Detect which cell encompasses the target text, then output its [x, y] center coordinate. 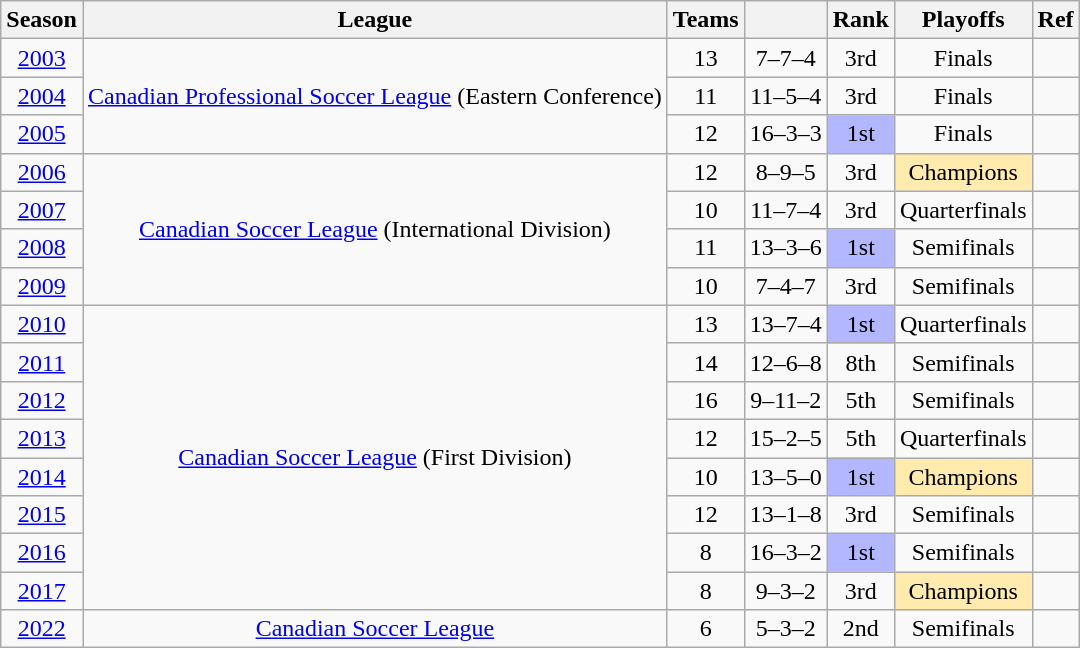
2004 [42, 96]
Rank [860, 20]
Canadian Professional Soccer League (Eastern Conference) [374, 96]
13–1–8 [786, 515]
2005 [42, 134]
2014 [42, 477]
13–3–6 [786, 248]
7–4–7 [786, 286]
2nd [860, 629]
16 [706, 400]
2012 [42, 400]
Teams [706, 20]
16–3–2 [786, 553]
2016 [42, 553]
7–7–4 [786, 58]
2003 [42, 58]
2015 [42, 515]
2017 [42, 591]
12–6–8 [786, 362]
2022 [42, 629]
11–7–4 [786, 210]
Ref [1056, 20]
16–3–3 [786, 134]
9–3–2 [786, 591]
2006 [42, 172]
5–3–2 [786, 629]
2010 [42, 324]
9–11–2 [786, 400]
13–7–4 [786, 324]
13–5–0 [786, 477]
8th [860, 362]
2011 [42, 362]
2013 [42, 438]
League [374, 20]
2007 [42, 210]
14 [706, 362]
8–9–5 [786, 172]
15–2–5 [786, 438]
Season [42, 20]
11–5–4 [786, 96]
6 [706, 629]
Canadian Soccer League [374, 629]
2009 [42, 286]
Playoffs [963, 20]
Canadian Soccer League (First Division) [374, 457]
Canadian Soccer League (International Division) [374, 229]
2008 [42, 248]
